Find where the given text appears and provide that cell's center as (X, Y) coordinate. 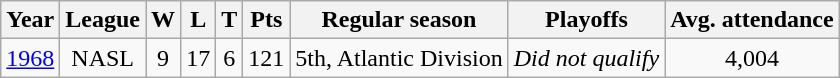
Playoffs (586, 20)
Did not qualify (586, 58)
9 (164, 58)
1968 (30, 58)
T (230, 20)
Regular season (399, 20)
121 (266, 58)
4,004 (752, 58)
6 (230, 58)
Year (30, 20)
Avg. attendance (752, 20)
NASL (103, 58)
L (198, 20)
League (103, 20)
Pts (266, 20)
W (164, 20)
5th, Atlantic Division (399, 58)
17 (198, 58)
